Search for the cell housing the specified text and yield its (x, y) center coordinate. 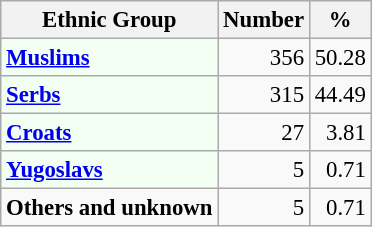
315 (264, 95)
Croats (110, 133)
Serbs (110, 95)
27 (264, 133)
Yugoslavs (110, 170)
3.81 (340, 133)
50.28 (340, 58)
Muslims (110, 58)
Number (264, 20)
% (340, 20)
44.49 (340, 95)
Ethnic Group (110, 20)
356 (264, 58)
Others and unknown (110, 208)
